Capture the cell that displays the provided text and extract its (x, y) central coordinate. 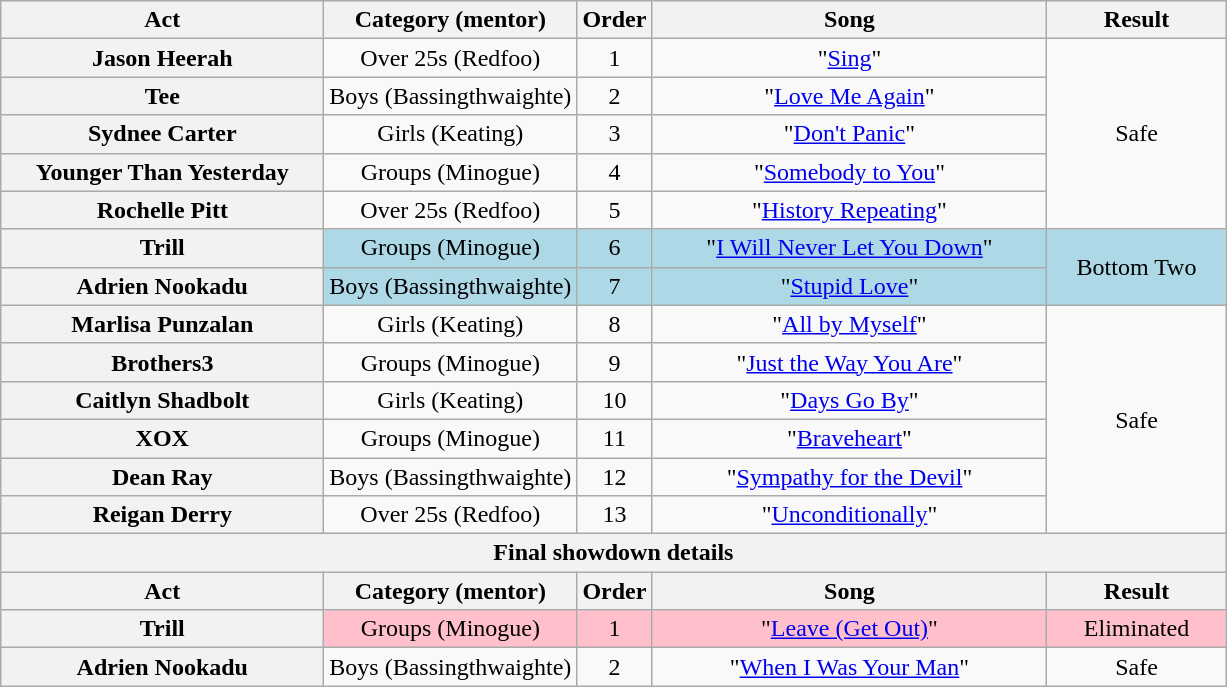
Bottom Two (1136, 267)
8 (614, 324)
11 (614, 438)
Reigan Derry (162, 515)
Marlisa Punzalan (162, 324)
"When I Was Your Man" (850, 667)
3 (614, 134)
Caitlyn Shadbolt (162, 400)
"I Will Never Let You Down" (850, 248)
"Unconditionally" (850, 515)
"History Repeating" (850, 210)
"Just the Way You Are" (850, 362)
Final showdown details (614, 553)
10 (614, 400)
Brothers3 (162, 362)
Sydnee Carter (162, 134)
"Don't Panic" (850, 134)
13 (614, 515)
"Somebody to You" (850, 172)
"Days Go By" (850, 400)
Jason Heerah (162, 58)
9 (614, 362)
Tee (162, 96)
"Sing" (850, 58)
"Braveheart" (850, 438)
"Sympathy for the Devil" (850, 477)
4 (614, 172)
"Love Me Again" (850, 96)
6 (614, 248)
Younger Than Yesterday (162, 172)
Rochelle Pitt (162, 210)
Eliminated (1136, 629)
12 (614, 477)
"Stupid Love" (850, 286)
"All by Myself" (850, 324)
Dean Ray (162, 477)
5 (614, 210)
XOX (162, 438)
7 (614, 286)
"Leave (Get Out)" (850, 629)
